For the text-containing cell, return its midpoint in [X, Y] coordinate format. 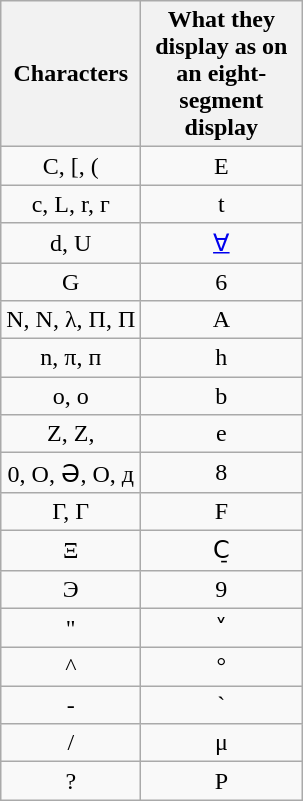
G [71, 281]
Ɐ [222, 243]
E [222, 166]
C, [, ( [71, 166]
b [222, 396]
6 [222, 281]
` [222, 705]
N, Ν, λ, Π, П [71, 320]
Э [71, 589]
8 [222, 473]
^ [71, 667]
h [222, 358]
Γ, Г [71, 511]
Characters [71, 74]
What they display as on an eight-segment display [222, 74]
μ [222, 743]
c, L, r, г [71, 204]
Ξ [71, 550]
? [71, 781]
° [222, 667]
e [222, 434]
C̠ [222, 550]
Z, Ζ, [71, 434]
o, ο [71, 396]
F [222, 511]
n, π, п [71, 358]
/ [71, 743]
P [222, 781]
0, O, Ə, Ο, д [71, 473]
9 [222, 589]
- [71, 705]
" [71, 628]
A [222, 320]
˅ [222, 628]
d, U [71, 243]
t [222, 204]
